Locate the cell with the specified text and output its (x, y) center coordinate. 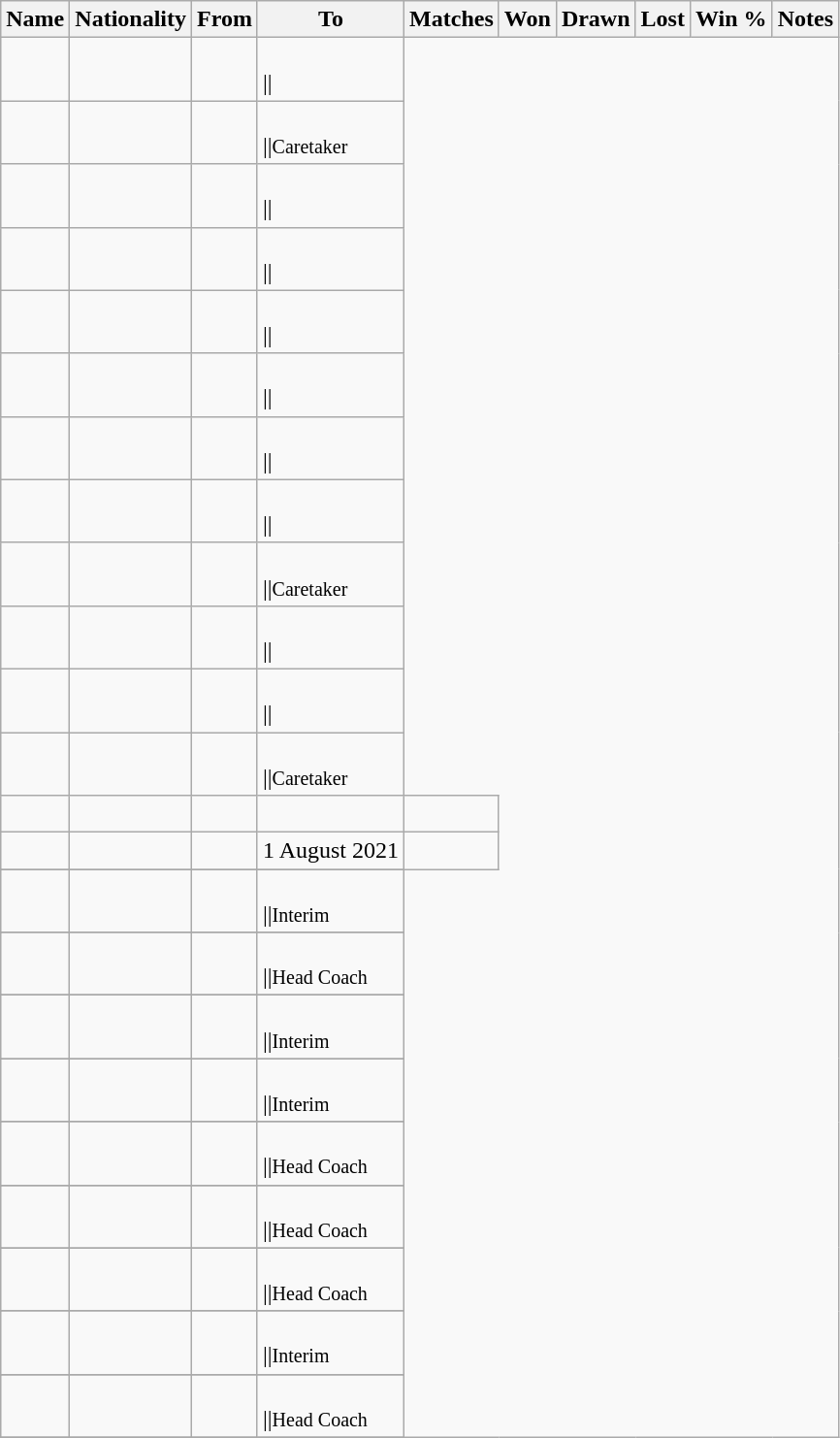
Name (35, 19)
From (225, 19)
Win % (731, 19)
Nationality (131, 19)
1 August 2021 (330, 851)
Won (528, 19)
To (330, 19)
Notes (805, 19)
Drawn (596, 19)
Matches (452, 19)
Lost (662, 19)
